Extract the (x, y) coordinate from the center of the cell holding the provided text.  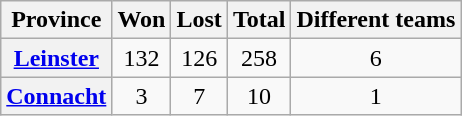
Won (142, 20)
7 (199, 96)
Province (56, 20)
1 (376, 96)
10 (259, 96)
Lost (199, 20)
132 (142, 58)
6 (376, 58)
Leinster (56, 58)
Connacht (56, 96)
258 (259, 58)
Different teams (376, 20)
3 (142, 96)
126 (199, 58)
Total (259, 20)
